Return [x, y] of the center of cell containing provided text 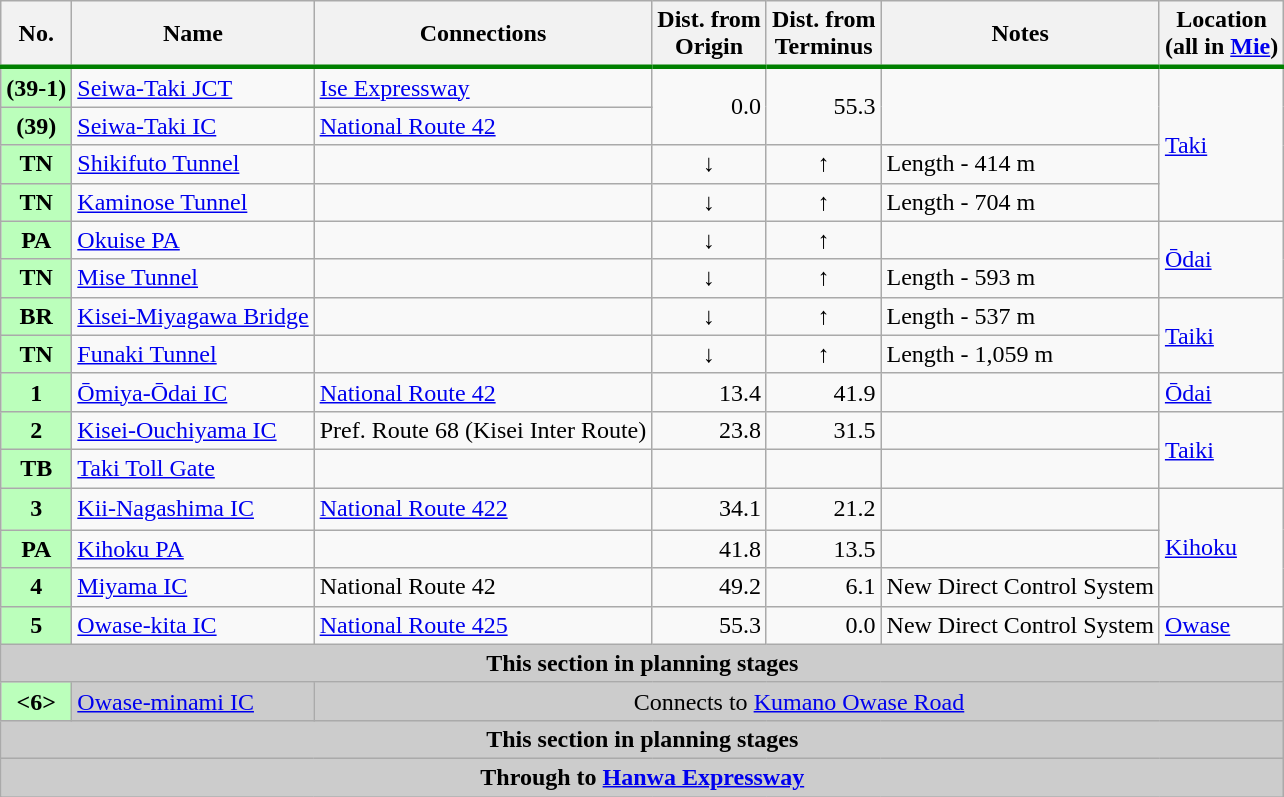
Kisei-Miyagawa Bridge [193, 316]
Seiwa-Taki IC [193, 126]
23.8 [710, 430]
31.5 [824, 430]
Funaki Tunnel [193, 354]
Shikifuto Tunnel [193, 164]
Owase-minami IC [193, 701]
41.8 [710, 549]
6.1 [824, 587]
Dist. fromOrigin [710, 34]
Connects to Kumano Owase Road [799, 701]
5 [36, 625]
Length - 537 m [1020, 316]
Length - 704 m [1020, 202]
3 [36, 510]
(39-1) [36, 87]
Dist. fromTerminus [824, 34]
Kihoku [1221, 548]
Owase-kita IC [193, 625]
Length - 593 m [1020, 278]
41.9 [824, 392]
Okuise PA [193, 240]
Pref. Route 68 (Kisei Inter Route) [483, 430]
Connections [483, 34]
21.2 [824, 510]
Notes [1020, 34]
Seiwa-Taki JCT [193, 87]
National Route 422 [483, 510]
Length - 1,059 m [1020, 354]
49.2 [710, 587]
34.1 [710, 510]
Mise Tunnel [193, 278]
<6> [36, 701]
Owase [1221, 625]
National Route 425 [483, 625]
Through to Hanwa Expressway [642, 777]
13.5 [824, 549]
Name [193, 34]
TB [36, 468]
Kaminose Tunnel [193, 202]
Miyama IC [193, 587]
(39) [36, 126]
13.4 [710, 392]
2 [36, 430]
1 [36, 392]
Location(all in Mie) [1221, 34]
Kisei-Ouchiyama IC [193, 430]
Taki Toll Gate [193, 468]
4 [36, 587]
Kihoku PA [193, 549]
Length - 414 m [1020, 164]
Ise Expressway [483, 87]
No. [36, 34]
Taki [1221, 144]
Kii-Nagashima IC [193, 510]
Ōmiya-Ōdai IC [193, 392]
BR [36, 316]
